Search for the cell housing the specified text and yield its (x, y) center coordinate. 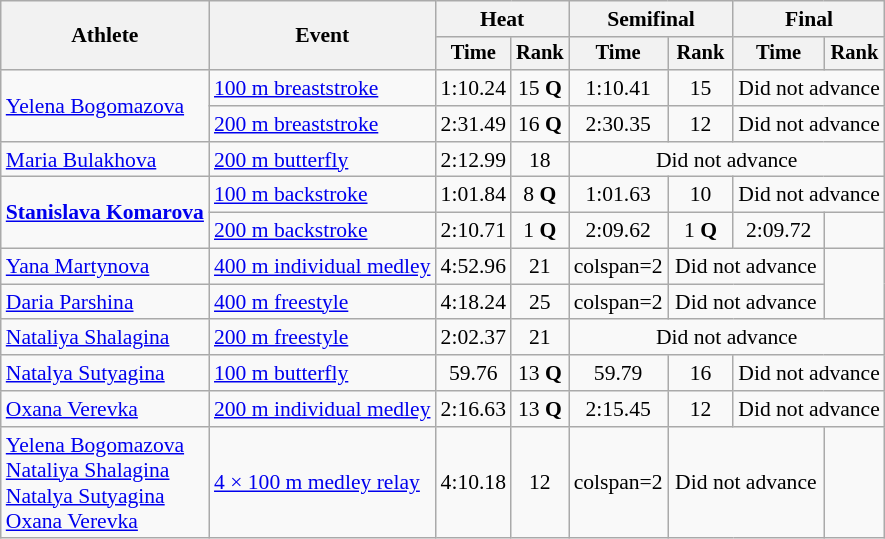
Heat (502, 19)
2:12.99 (474, 160)
Semifinal (652, 19)
Oxana Verevka (105, 409)
400 m freestyle (322, 302)
4:10.18 (474, 483)
8 Q (540, 195)
2:31.49 (474, 124)
18 (540, 160)
400 m individual medley (322, 267)
16 Q (540, 124)
10 (701, 195)
1:01.63 (618, 195)
2:30.35 (618, 124)
200 m breaststroke (322, 124)
Athlete (105, 36)
16 (701, 373)
59.79 (618, 373)
100 m backstroke (322, 195)
Yana Martynova (105, 267)
200 m backstroke (322, 231)
15 (701, 88)
4 × 100 m medley relay (322, 483)
2:16.63 (474, 409)
25 (540, 302)
200 m butterfly (322, 160)
2:09.72 (778, 231)
Final (809, 19)
Stanislava Komarova (105, 212)
2:10.71 (474, 231)
Event (322, 36)
15 Q (540, 88)
100 m butterfly (322, 373)
Nataliya Shalagina (105, 338)
Yelena BogomazovaNataliya ShalaginaNatalya SutyaginaOxana Verevka (105, 483)
Daria Parshina (105, 302)
200 m freestyle (322, 338)
59.76 (474, 373)
1:01.84 (474, 195)
2:09.62 (618, 231)
2:15.45 (618, 409)
1:10.41 (618, 88)
Maria Bulakhova (105, 160)
4:52.96 (474, 267)
200 m individual medley (322, 409)
1:10.24 (474, 88)
4:18.24 (474, 302)
Natalya Sutyagina (105, 373)
2:02.37 (474, 338)
Yelena Bogomazova (105, 106)
100 m breaststroke (322, 88)
